Scan for the cell matching the given text and deliver its [X, Y] coordinate at center. 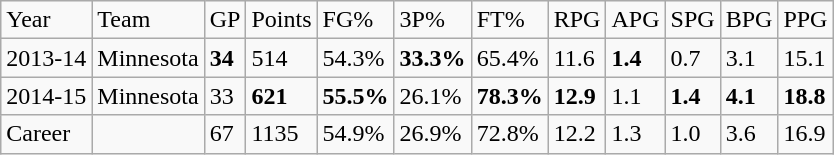
26.1% [432, 96]
16.9 [806, 134]
78.3% [510, 96]
12.9 [577, 96]
2014-15 [46, 96]
54.9% [356, 134]
FT% [510, 20]
55.5% [356, 96]
18.8 [806, 96]
621 [282, 96]
1.3 [636, 134]
3.1 [749, 58]
514 [282, 58]
Points [282, 20]
15.1 [806, 58]
26.9% [432, 134]
1.1 [636, 96]
1.0 [692, 134]
APG [636, 20]
54.3% [356, 58]
SPG [692, 20]
67 [225, 134]
0.7 [692, 58]
FG% [356, 20]
12.2 [577, 134]
GP [225, 20]
3P% [432, 20]
2013-14 [46, 58]
4.1 [749, 96]
11.6 [577, 58]
3.6 [749, 134]
34 [225, 58]
Team [148, 20]
33.3% [432, 58]
Year [46, 20]
65.4% [510, 58]
33 [225, 96]
PPG [806, 20]
72.8% [510, 134]
BPG [749, 20]
RPG [577, 20]
1135 [282, 134]
Career [46, 134]
